Output the [X, Y] coordinate of the center of the cell containing the given text.  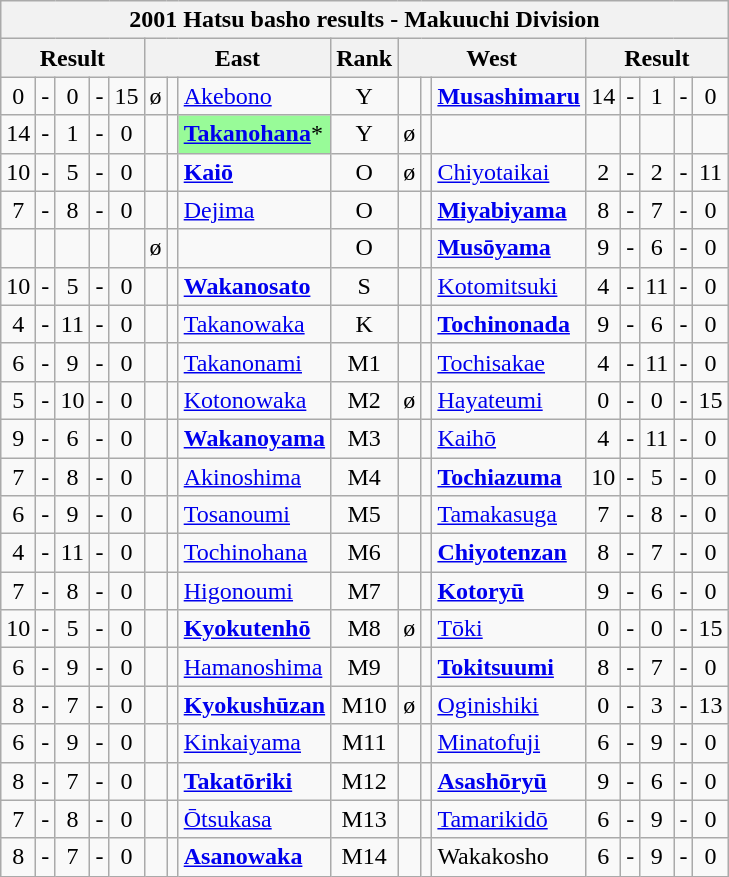
Tochinonada [509, 324]
Tamarikidō [509, 819]
M14 [364, 857]
Takatōriki [254, 781]
Dejima [254, 210]
Musashimaru [509, 96]
Tosanoumi [254, 515]
M10 [364, 705]
Tōki [509, 629]
Higonoumi [254, 591]
Tokitsuumi [509, 667]
Tamakasuga [509, 515]
Musōyama [509, 248]
Ōtsukasa [254, 819]
Takanowaka [254, 324]
M1 [364, 362]
M12 [364, 781]
Tochisakae [509, 362]
M13 [364, 819]
Asashōryū [509, 781]
13 [710, 705]
Kotonowaka [254, 400]
M7 [364, 591]
Kotomitsuki [509, 286]
Kyokutenhō [254, 629]
Kaihō [509, 438]
East [238, 58]
M11 [364, 743]
M9 [364, 667]
M5 [364, 515]
M3 [364, 438]
Tochinohana [254, 553]
2001 Hatsu basho results - Makuuchi Division [364, 20]
Asanowaka [254, 857]
Minatofuji [509, 743]
Rank [364, 58]
Chiyotaikai [509, 172]
K [364, 324]
Kaiō [254, 172]
Wakakosho [509, 857]
Wakanosato [254, 286]
Hamanoshima [254, 667]
Hayateumi [509, 400]
S [364, 286]
M8 [364, 629]
Takanohana* [254, 134]
Kotoryū [509, 591]
Tochiazuma [509, 477]
Miyabiyama [509, 210]
Chiyotenzan [509, 553]
Akinoshima [254, 477]
Akebono [254, 96]
Takanonami [254, 362]
West [492, 58]
M2 [364, 400]
Wakanoyama [254, 438]
M6 [364, 553]
Kyokushūzan [254, 705]
3 [657, 705]
M4 [364, 477]
Kinkaiyama [254, 743]
Oginishiki [509, 705]
